For the text-containing cell, return its midpoint in (x, y) coordinate format. 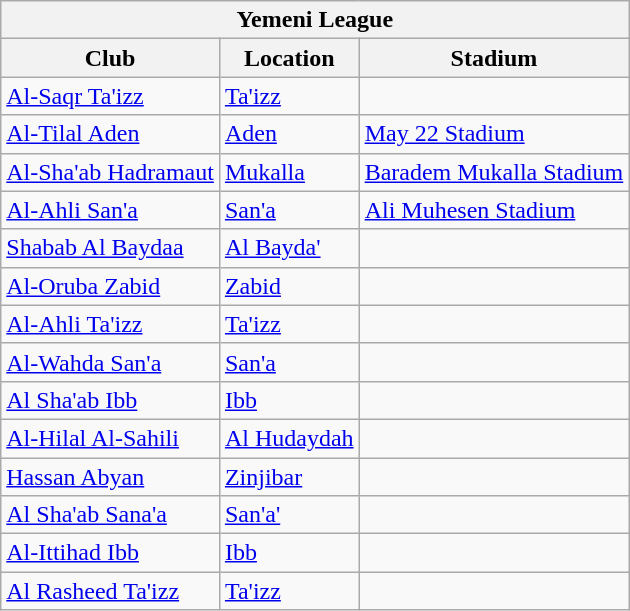
Yemeni League (315, 20)
May 22 Stadium (494, 134)
Stadium (494, 58)
Aden (289, 134)
Al-Ahli Ta'izz (110, 324)
Zinjibar (289, 477)
Shabab Al Baydaa (110, 248)
Al-Ittihad Ibb (110, 553)
Mukalla (289, 172)
Baradem Mukalla Stadium (494, 172)
Al-Wahda San'a (110, 362)
Al Bayda' (289, 248)
Al-Tilal Aden (110, 134)
Al-Oruba Zabid (110, 286)
Al-Saqr Ta'izz (110, 96)
Al Rasheed Ta'izz (110, 591)
Club (110, 58)
Al Sha'ab Sana'a (110, 515)
Ali Muhesen Stadium (494, 210)
Zabid (289, 286)
Al-Ahli San'a (110, 210)
Al-Hilal Al-Sahili (110, 438)
Al Hudaydah (289, 438)
San'a' (289, 515)
Al-Sha'ab Hadramaut (110, 172)
Hassan Abyan (110, 477)
Al Sha'ab Ibb (110, 400)
Location (289, 58)
